Return the (x, y) coordinate for the center point of the cell that contains the specified text.  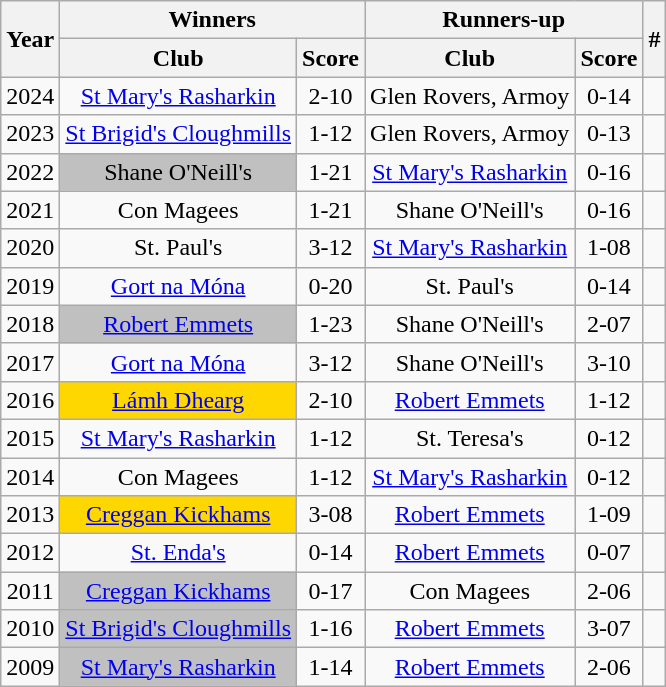
0-20 (331, 286)
Lámh Dhearg (178, 400)
2023 (30, 134)
2011 (30, 591)
1-09 (609, 515)
2024 (30, 96)
1-08 (609, 248)
2018 (30, 324)
1-14 (331, 667)
3-07 (609, 629)
3-08 (331, 515)
0-13 (609, 134)
2009 (30, 667)
Runners-up (504, 20)
St. Teresa's (470, 438)
# (654, 39)
2-07 (609, 324)
2020 (30, 248)
0-07 (609, 553)
2016 (30, 400)
St. Enda's (178, 553)
2014 (30, 477)
1-16 (331, 629)
2022 (30, 172)
2010 (30, 629)
2019 (30, 286)
3-10 (609, 362)
2015 (30, 438)
2021 (30, 210)
Winners (212, 20)
0-17 (331, 591)
Year (30, 39)
2012 (30, 553)
1-23 (331, 324)
2013 (30, 515)
2017 (30, 362)
